Locate the cell with the specified text and output its [x, y] center coordinate. 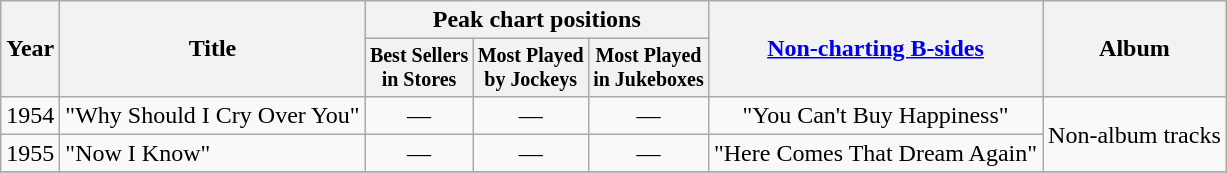
Most Playedin Jukeboxes [648, 68]
Peak chart positions [536, 20]
"Now I Know" [212, 153]
"You Can't Buy Happiness" [875, 115]
"Here Comes That Dream Again" [875, 153]
Best Sellersin Stores [419, 68]
1955 [30, 153]
1954 [30, 115]
Title [212, 49]
Year [30, 49]
Non-album tracks [1135, 134]
Album [1135, 49]
Non-charting B-sides [875, 49]
"Why Should I Cry Over You" [212, 115]
Most Playedby Jockeys [531, 68]
